Return the [X, Y] coordinate for the center point of the cell that contains the specified text.  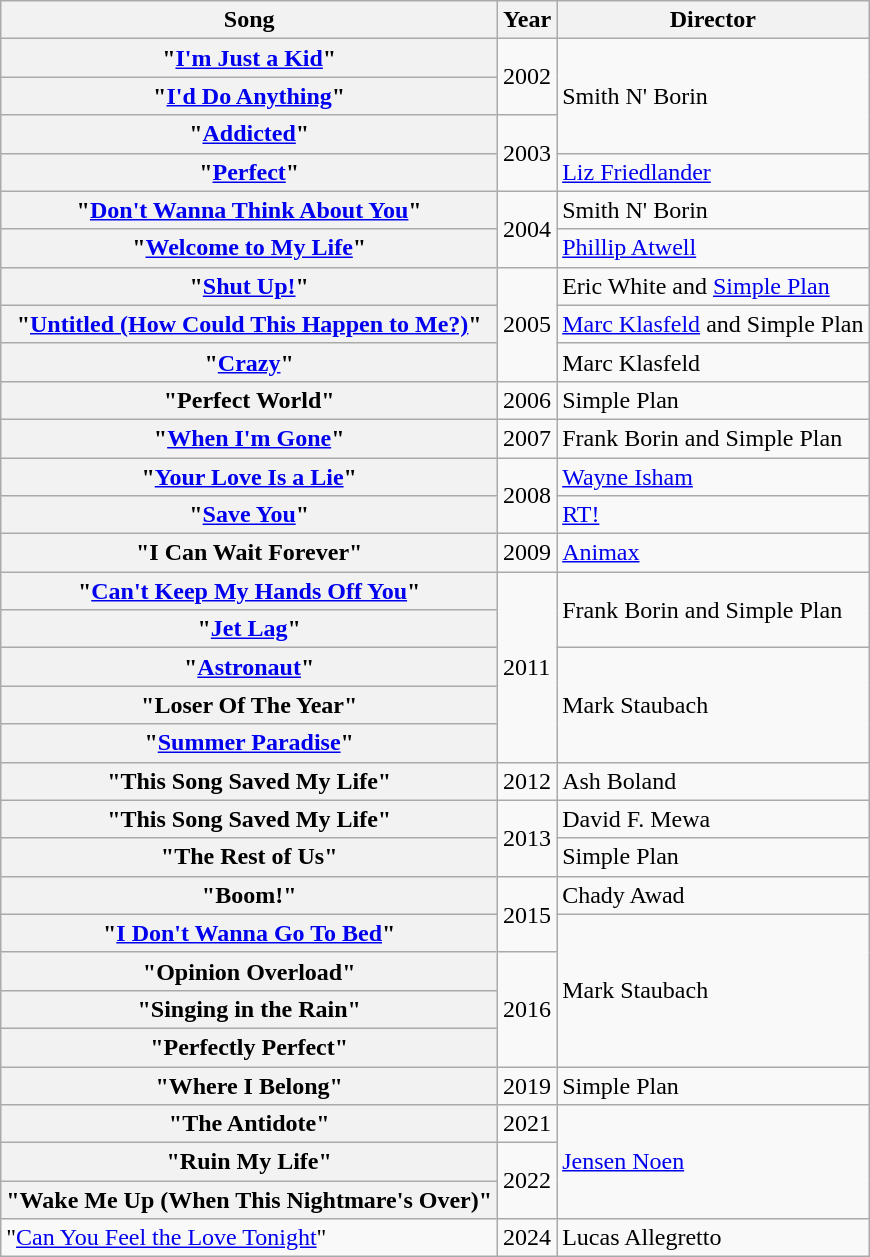
David F. Mewa [713, 819]
2022 [528, 1181]
Liz Friedlander [713, 172]
Animax [713, 553]
2006 [528, 400]
Director [713, 20]
"Untitled (How Could This Happen to Me?)" [250, 324]
"Perfect World" [250, 400]
"Welcome to My Life" [250, 248]
"Can You Feel the Love Tonight" [250, 1238]
2008 [528, 496]
2003 [528, 153]
"Perfect" [250, 172]
2011 [528, 667]
2002 [528, 77]
Eric White and Simple Plan [713, 286]
RT! [713, 515]
"Boom!" [250, 895]
"I Can Wait Forever" [250, 553]
Phillip Atwell [713, 248]
"Shut Up!" [250, 286]
"Perfectly Perfect" [250, 1047]
2009 [528, 553]
2007 [528, 438]
"Summer Paradise" [250, 743]
Song [250, 20]
Ash Boland [713, 781]
"Jet Lag" [250, 629]
"Opinion Overload" [250, 971]
"When I'm Gone" [250, 438]
"Crazy" [250, 362]
"Wake Me Up (When This Nightmare's Over)" [250, 1200]
"I'm Just a Kid" [250, 58]
2015 [528, 914]
"The Rest of Us" [250, 857]
"The Antidote" [250, 1124]
Lucas Allegretto [713, 1238]
"Loser Of The Year" [250, 705]
"Addicted" [250, 134]
"Astronaut" [250, 667]
2013 [528, 838]
"Save You" [250, 515]
"Ruin My Life" [250, 1162]
Marc Klasfeld and Simple Plan [713, 324]
2004 [528, 229]
"I Don't Wanna Go To Bed" [250, 933]
Marc Klasfeld [713, 362]
"Singing in the Rain" [250, 1009]
"I'd Do Anything" [250, 96]
"Where I Belong" [250, 1085]
Year [528, 20]
Jensen Noen [713, 1162]
2012 [528, 781]
Wayne Isham [713, 477]
"Don't Wanna Think About You" [250, 210]
2005 [528, 324]
2021 [528, 1124]
Chady Awad [713, 895]
2016 [528, 1009]
2024 [528, 1238]
2019 [528, 1085]
"Can't Keep My Hands Off You" [250, 591]
"Your Love Is a Lie" [250, 477]
